Capture the cell that displays the provided text and extract its [X, Y] central coordinate. 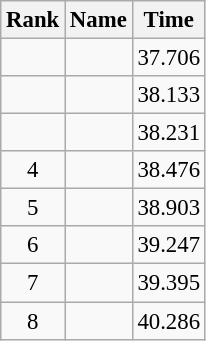
Rank [33, 20]
5 [33, 208]
39.395 [168, 283]
Time [168, 20]
39.247 [168, 245]
38.903 [168, 208]
38.133 [168, 95]
8 [33, 321]
Name [99, 20]
37.706 [168, 58]
7 [33, 283]
40.286 [168, 321]
4 [33, 170]
38.231 [168, 133]
38.476 [168, 170]
6 [33, 245]
